Extract the [X, Y] coordinate from the center of the cell holding the provided text.  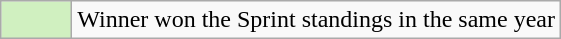
Winner won the Sprint standings in the same year [316, 20]
